For the text-containing cell, return its midpoint in [x, y] coordinate format. 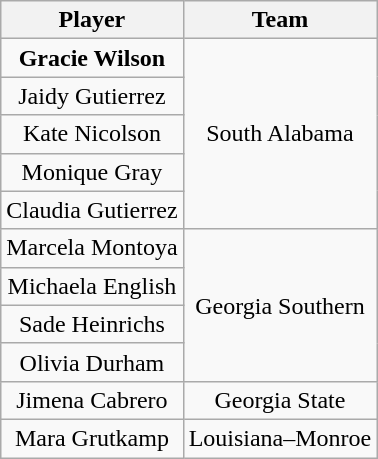
Kate Nicolson [92, 134]
Monique Gray [92, 172]
Jaidy Gutierrez [92, 96]
Gracie Wilson [92, 58]
Jimena Cabrero [92, 400]
Georgia State [280, 400]
Marcela Montoya [92, 248]
South Alabama [280, 134]
Player [92, 20]
Mara Grutkamp [92, 438]
Louisiana–Monroe [280, 438]
Sade Heinrichs [92, 324]
Claudia Gutierrez [92, 210]
Georgia Southern [280, 305]
Olivia Durham [92, 362]
Team [280, 20]
Michaela English [92, 286]
